Scan for the cell matching the given text and deliver its [x, y] coordinate at center. 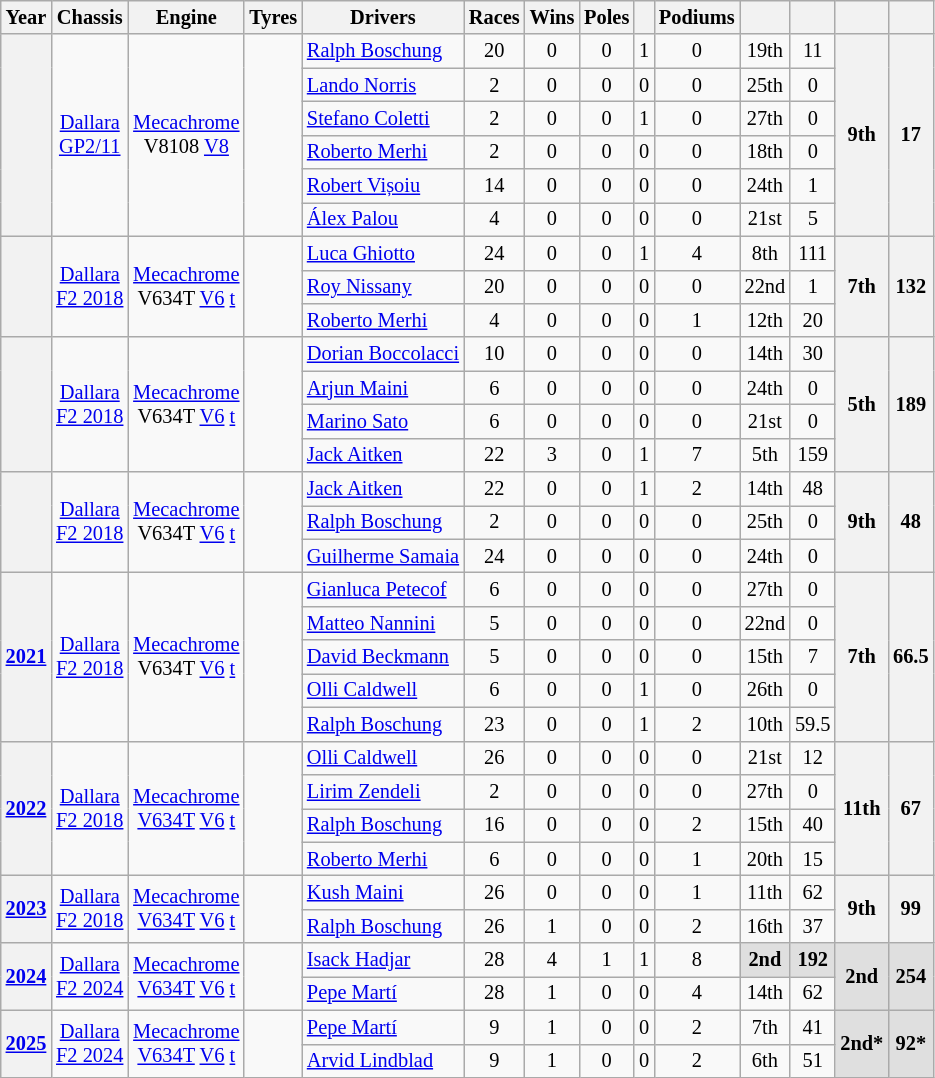
Lirim Zendeli [383, 791]
14 [494, 186]
17 [910, 135]
18th [765, 152]
3 [552, 455]
Engine [186, 17]
Chassis [90, 17]
51 [812, 1061]
Tyres [273, 17]
2024 [26, 976]
Kush Maini [383, 892]
12th [765, 320]
11 [812, 51]
23 [494, 724]
Dorian Boccolacci [383, 354]
Gianluca Petecof [383, 589]
37 [812, 926]
12 [812, 758]
Luca Ghiotto [383, 253]
15 [812, 859]
Guilherme Samaia [383, 556]
MecachromeV8108 V8 [186, 135]
6th [765, 1061]
159 [812, 455]
19th [765, 51]
Arvid Lindblad [383, 1061]
Wins [552, 17]
99 [910, 908]
Isack Hadjar [383, 960]
Poles [606, 17]
2022 [26, 808]
20th [765, 859]
67 [910, 808]
40 [812, 825]
16 [494, 825]
254 [910, 976]
Stefano Coletti [383, 118]
Drivers [383, 17]
132 [910, 286]
Álex Palou [383, 219]
Roy Nissany [383, 287]
189 [910, 404]
Races [494, 17]
26th [765, 690]
111 [812, 253]
Arjun Maini [383, 388]
41 [812, 1027]
Podiums [697, 17]
Robert Vișoiu [383, 186]
Year [26, 17]
Matteo Nannini [383, 623]
8th [765, 253]
2021 [26, 656]
Lando Norris [383, 85]
Marino Sato [383, 421]
2023 [26, 908]
192 [812, 960]
2nd* [862, 1044]
10 [494, 354]
8 [697, 960]
59.5 [812, 724]
DallaraGP2/11 [90, 135]
92* [910, 1044]
10th [765, 724]
30 [812, 354]
16th [765, 926]
2025 [26, 1044]
David Beckmann [383, 657]
66.5 [910, 656]
